From the cell containing the given text, extract its center point as [X, Y] coordinate. 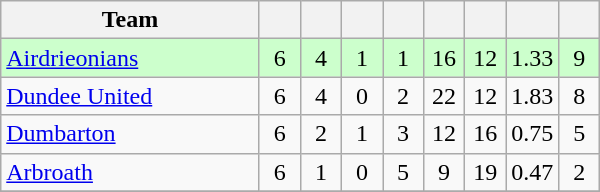
1.33 [532, 58]
Dundee United [130, 96]
22 [444, 96]
0.75 [532, 134]
3 [402, 134]
8 [580, 96]
Airdrieonians [130, 58]
Team [130, 20]
Dumbarton [130, 134]
0.47 [532, 172]
19 [486, 172]
Arbroath [130, 172]
1.83 [532, 96]
